Provide the [x, y] coordinate of the cell's center where the given text is located.  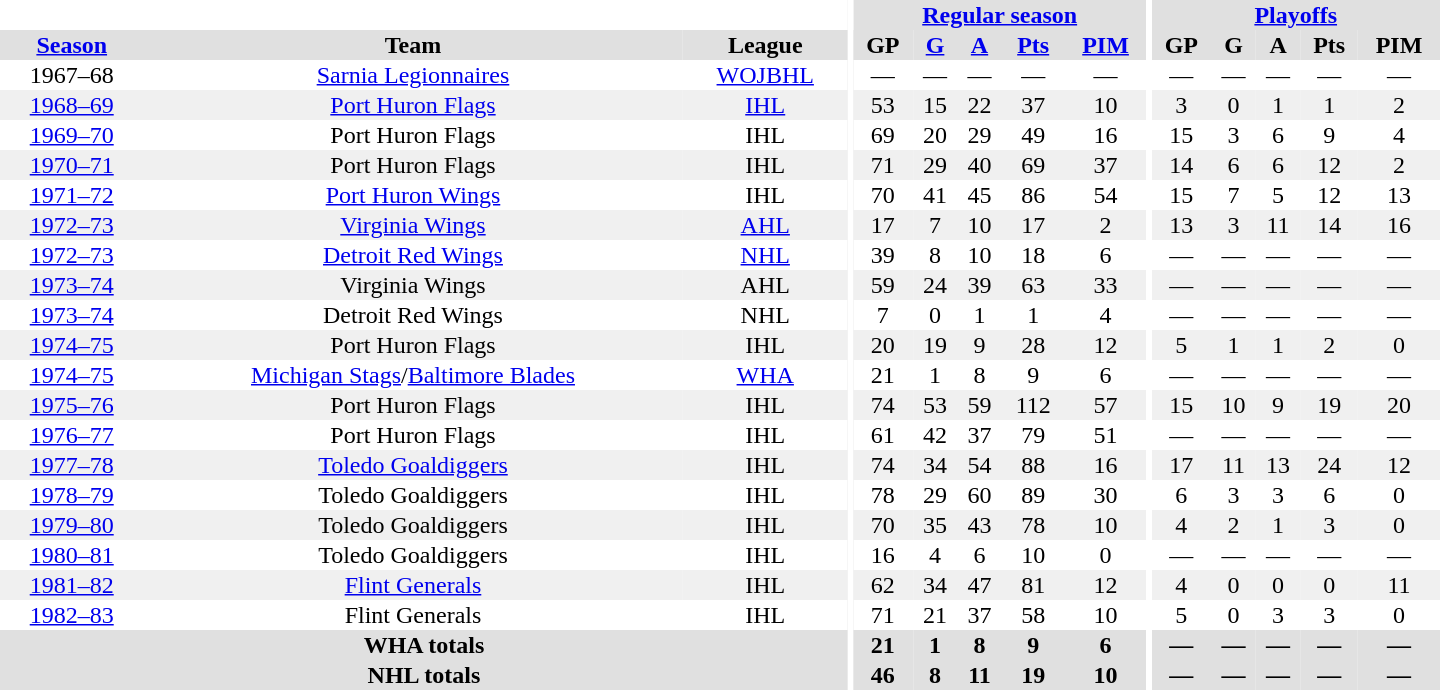
1970–71 [72, 165]
47 [980, 585]
Playoffs [1296, 15]
NHL totals [424, 675]
88 [1034, 465]
28 [1034, 345]
58 [1034, 615]
112 [1034, 405]
WHA [766, 375]
42 [936, 435]
62 [883, 585]
Season [72, 45]
1969–70 [72, 135]
1971–72 [72, 195]
1979–80 [72, 525]
43 [980, 525]
1968–69 [72, 105]
46 [883, 675]
Sarnia Legionnaires [412, 75]
89 [1034, 495]
18 [1034, 255]
WOJBHL [766, 75]
Michigan Stags/Baltimore Blades [412, 375]
1978–79 [72, 495]
1977–78 [72, 465]
League [766, 45]
1982–83 [72, 615]
40 [980, 165]
1981–82 [72, 585]
63 [1034, 285]
Regular season [1000, 15]
79 [1034, 435]
61 [883, 435]
86 [1034, 195]
22 [980, 105]
1980–81 [72, 555]
49 [1034, 135]
33 [1106, 285]
WHA totals [424, 645]
57 [1106, 405]
1976–77 [72, 435]
Team [412, 45]
Port Huron Wings [412, 195]
51 [1106, 435]
1975–76 [72, 405]
35 [936, 525]
45 [980, 195]
30 [1106, 495]
81 [1034, 585]
1967–68 [72, 75]
60 [980, 495]
41 [936, 195]
